Search for the cell housing the specified text and yield its [X, Y] center coordinate. 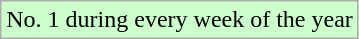
No. 1 during every week of the year [180, 20]
